Provide the [x, y] coordinate of the cell's center where the given text is located.  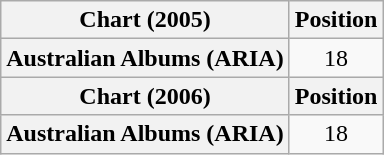
Chart (2006) [145, 96]
Chart (2005) [145, 20]
